Return (x, y) of the center of cell containing provided text 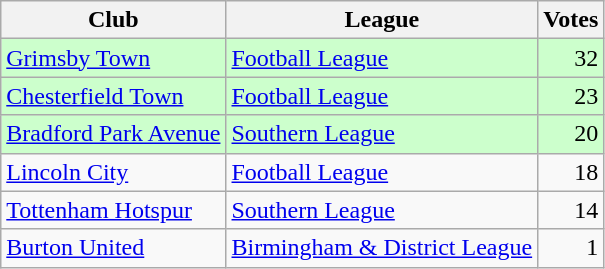
Lincoln City (114, 172)
Club (114, 20)
League (382, 20)
Bradford Park Avenue (114, 134)
23 (571, 96)
14 (571, 210)
Chesterfield Town (114, 96)
Birmingham & District League (382, 248)
18 (571, 172)
Tottenham Hotspur (114, 210)
32 (571, 58)
Votes (571, 20)
20 (571, 134)
Burton United (114, 248)
Grimsby Town (114, 58)
1 (571, 248)
